Locate the cell with the specified text and output its [x, y] center coordinate. 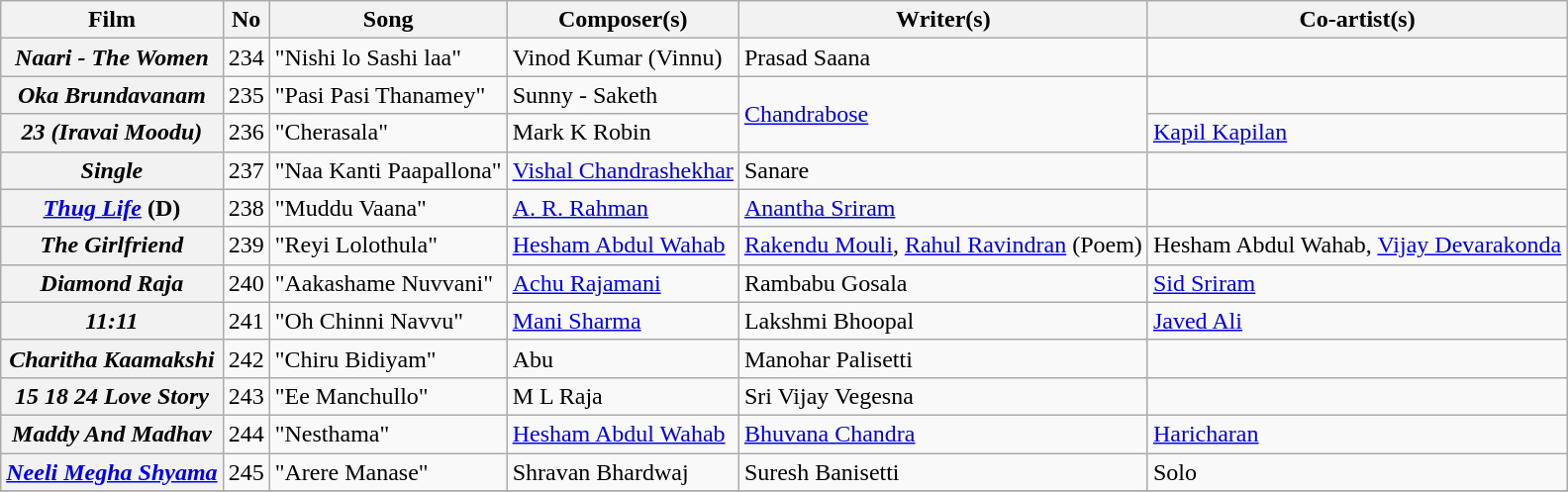
23 (Iravai Moodu) [112, 133]
Sri Vijay Vegesna [942, 396]
240 [245, 283]
"Chiru Bidiyam" [388, 358]
"Muddu Vaana" [388, 208]
244 [245, 434]
Kapil Kapilan [1356, 133]
M L Raja [623, 396]
Sunny - Saketh [623, 95]
Song [388, 20]
Mark K Robin [623, 133]
Prasad Saana [942, 57]
Charitha Kaamakshi [112, 358]
Naari - The Women [112, 57]
Sanare [942, 170]
Abu [623, 358]
Solo [1356, 472]
Oka Brundavanam [112, 95]
Mani Sharma [623, 321]
No [245, 20]
Thug Life (D) [112, 208]
"Cherasala" [388, 133]
Lakshmi Bhoopal [942, 321]
A. R. Rahman [623, 208]
11:11 [112, 321]
Suresh Banisetti [942, 472]
Rakendu Mouli, Rahul Ravindran (Poem) [942, 246]
Vinod Kumar (Vinnu) [623, 57]
"Naa Kanti Paapallona" [388, 170]
"Arere Manase" [388, 472]
234 [245, 57]
Haricharan [1356, 434]
242 [245, 358]
"Nesthama" [388, 434]
"Oh Chinni Navvu" [388, 321]
Neeli Megha Shyama [112, 472]
Single [112, 170]
"Nishi lo Sashi laa" [388, 57]
Sid Sriram [1356, 283]
Film [112, 20]
Diamond Raja [112, 283]
Anantha Sriram [942, 208]
"Reyi Lolothula" [388, 246]
Vishal Chandrashekhar [623, 170]
238 [245, 208]
Composer(s) [623, 20]
"Ee Manchullo" [388, 396]
Writer(s) [942, 20]
Co-artist(s) [1356, 20]
15 18 24 Love Story [112, 396]
Manohar Palisetti [942, 358]
Bhuvana Chandra [942, 434]
Chandrabose [942, 114]
235 [245, 95]
Hesham Abdul Wahab, Vijay Devarakonda [1356, 246]
Javed Ali [1356, 321]
Maddy And Madhav [112, 434]
239 [245, 246]
236 [245, 133]
245 [245, 472]
241 [245, 321]
243 [245, 396]
Achu Rajamani [623, 283]
Shravan Bhardwaj [623, 472]
"Aakashame Nuvvani" [388, 283]
The Girlfriend [112, 246]
"Pasi Pasi Thanamey" [388, 95]
237 [245, 170]
Rambabu Gosala [942, 283]
